Output the (X, Y) coordinate of the center of the cell containing the given text.  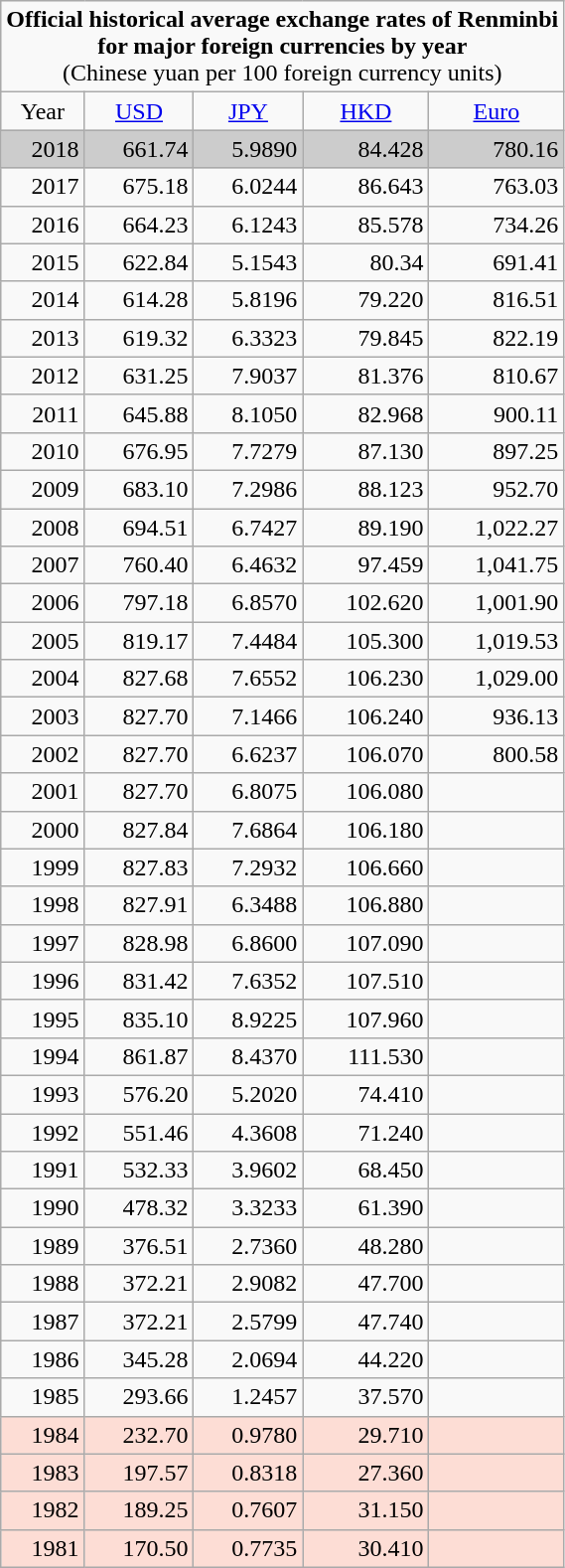
831.42 (139, 981)
576.20 (139, 1094)
763.03 (496, 187)
89.190 (365, 528)
6.6237 (248, 754)
2010 (43, 451)
85.578 (365, 225)
2007 (43, 565)
2001 (43, 792)
897.25 (496, 451)
2.7360 (248, 1246)
5.2020 (248, 1094)
1992 (43, 1132)
189.25 (139, 1510)
86.643 (365, 187)
835.10 (139, 1019)
1982 (43, 1510)
827.84 (139, 830)
2011 (43, 413)
47.700 (365, 1284)
0.7607 (248, 1510)
29.710 (365, 1435)
8.9225 (248, 1019)
37.570 (365, 1397)
1994 (43, 1056)
661.74 (139, 149)
800.58 (496, 754)
USD (139, 111)
30.410 (365, 1548)
900.11 (496, 413)
232.70 (139, 1435)
HKD (365, 111)
760.40 (139, 565)
1.2457 (248, 1397)
197.57 (139, 1473)
106.070 (365, 754)
48.280 (365, 1246)
694.51 (139, 528)
106.080 (365, 792)
827.83 (139, 867)
61.390 (365, 1208)
1,001.90 (496, 603)
7.2932 (248, 867)
106.240 (365, 716)
827.68 (139, 679)
1999 (43, 867)
7.6352 (248, 981)
111.530 (365, 1056)
8.4370 (248, 1056)
1989 (43, 1246)
345.28 (139, 1359)
Euro (496, 111)
478.32 (139, 1208)
84.428 (365, 149)
7.1466 (248, 716)
2002 (43, 754)
3.9602 (248, 1171)
87.130 (365, 451)
0.7735 (248, 1548)
4.3608 (248, 1132)
1981 (43, 1548)
1998 (43, 905)
0.9780 (248, 1435)
683.10 (139, 489)
2000 (43, 830)
106.230 (365, 679)
780.16 (496, 149)
1983 (43, 1473)
6.3488 (248, 905)
1,022.27 (496, 528)
6.4632 (248, 565)
97.459 (365, 565)
107.960 (365, 1019)
827.91 (139, 905)
31.150 (365, 1510)
797.18 (139, 603)
2004 (43, 679)
3.3233 (248, 1208)
293.66 (139, 1397)
734.26 (496, 225)
2.5799 (248, 1322)
7.6552 (248, 679)
551.46 (139, 1132)
2.9082 (248, 1284)
645.88 (139, 413)
2.0694 (248, 1359)
7.2986 (248, 489)
68.450 (365, 1171)
106.180 (365, 830)
71.240 (365, 1132)
1990 (43, 1208)
1996 (43, 981)
622.84 (139, 262)
27.360 (365, 1473)
691.41 (496, 262)
861.87 (139, 1056)
2018 (43, 149)
80.34 (365, 262)
Year (43, 111)
2008 (43, 528)
7.4484 (248, 641)
6.3323 (248, 338)
2003 (43, 716)
0.8318 (248, 1473)
819.17 (139, 641)
952.70 (496, 489)
8.1050 (248, 413)
79.220 (365, 300)
1991 (43, 1171)
6.0244 (248, 187)
1985 (43, 1397)
1997 (43, 943)
1987 (43, 1322)
2017 (43, 187)
81.376 (365, 376)
6.8600 (248, 943)
1986 (43, 1359)
614.28 (139, 300)
88.123 (365, 489)
675.18 (139, 187)
170.50 (139, 1548)
2009 (43, 489)
106.880 (365, 905)
82.968 (365, 413)
Official historical average exchange rates of Renminbi for major foreign currencies by year(Chinese yuan per 100 foreign currency units) (282, 47)
664.23 (139, 225)
2015 (43, 262)
822.19 (496, 338)
6.1243 (248, 225)
376.51 (139, 1246)
810.67 (496, 376)
1,041.75 (496, 565)
676.95 (139, 451)
2016 (43, 225)
1988 (43, 1284)
79.845 (365, 338)
102.620 (365, 603)
2005 (43, 641)
2006 (43, 603)
47.740 (365, 1322)
105.300 (365, 641)
5.8196 (248, 300)
1984 (43, 1435)
1,029.00 (496, 679)
106.660 (365, 867)
936.13 (496, 716)
2013 (43, 338)
107.510 (365, 981)
7.9037 (248, 376)
5.1543 (248, 262)
7.7279 (248, 451)
6.7427 (248, 528)
828.98 (139, 943)
619.32 (139, 338)
JPY (248, 111)
74.410 (365, 1094)
816.51 (496, 300)
6.8075 (248, 792)
1993 (43, 1094)
2014 (43, 300)
107.090 (365, 943)
44.220 (365, 1359)
1,019.53 (496, 641)
5.9890 (248, 149)
6.8570 (248, 603)
2012 (43, 376)
631.25 (139, 376)
7.6864 (248, 830)
1995 (43, 1019)
532.33 (139, 1171)
